Pinpoint the cell where the given text exists, returning its (x, y) midpoint coordinate. 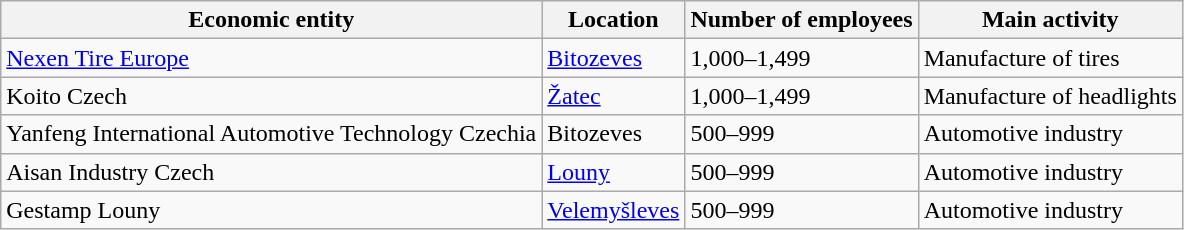
Gestamp Louny (272, 210)
Number of employees (802, 20)
Manufacture of tires (1050, 58)
Louny (614, 172)
Main activity (1050, 20)
Yanfeng International Automotive Technology Czechia (272, 134)
Manufacture of headlights (1050, 96)
Aisan Industry Czech (272, 172)
Velemyšleves (614, 210)
Nexen Tire Europe (272, 58)
Economic entity (272, 20)
Žatec (614, 96)
Location (614, 20)
Koito Czech (272, 96)
